From the cell containing the given text, extract its center point as [X, Y] coordinate. 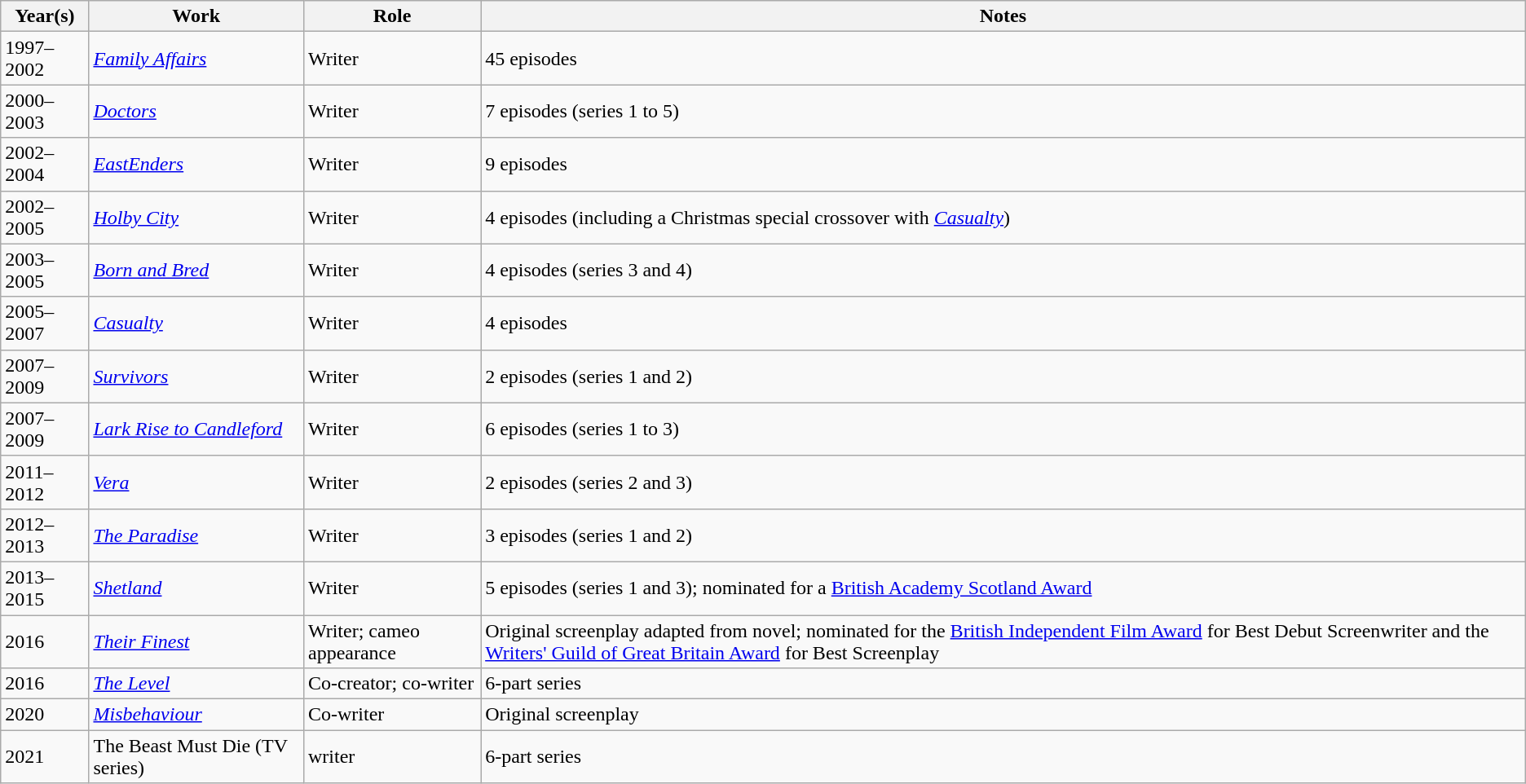
6 episodes (series 1 to 3) [1003, 429]
2021 [45, 756]
Doctors [196, 111]
The Beast Must Die (TV series) [196, 756]
2012–2013 [45, 535]
2002–2005 [45, 217]
Year(s) [45, 16]
2013–2015 [45, 588]
Misbehaviour [196, 715]
9 episodes [1003, 165]
2 episodes (series 1 and 2) [1003, 377]
Born and Bred [196, 271]
Vera [196, 482]
The Paradise [196, 535]
7 episodes (series 1 to 5) [1003, 111]
2005–2007 [45, 323]
Shetland [196, 588]
Holby City [196, 217]
Family Affairs [196, 59]
Co-creator; co-writer [391, 684]
Survivors [196, 377]
Writer; cameo appearance [391, 641]
2003–2005 [45, 271]
The Level [196, 684]
Their Finest [196, 641]
Casualty [196, 323]
Original screenplay [1003, 715]
4 episodes (including a Christmas special crossover with Casualty) [1003, 217]
2011–2012 [45, 482]
2 episodes (series 2 and 3) [1003, 482]
Role [391, 16]
2002–2004 [45, 165]
4 episodes [1003, 323]
2000–2003 [45, 111]
4 episodes (series 3 and 4) [1003, 271]
EastEnders [196, 165]
5 episodes (series 1 and 3); nominated for a British Academy Scotland Award [1003, 588]
writer [391, 756]
Work [196, 16]
Lark Rise to Candleford [196, 429]
45 episodes [1003, 59]
2020 [45, 715]
Co-writer [391, 715]
3 episodes (series 1 and 2) [1003, 535]
Notes [1003, 16]
1997–2002 [45, 59]
